Output the (X, Y) coordinate of the center of the cell containing the given text.  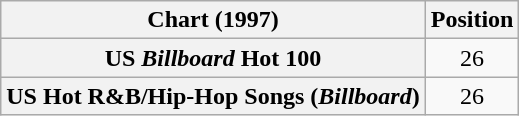
US Hot R&B/Hip-Hop Songs (Billboard) (213, 96)
Position (472, 20)
US Billboard Hot 100 (213, 58)
Chart (1997) (213, 20)
